Find where the given text appears and provide that cell's center as (x, y) coordinate. 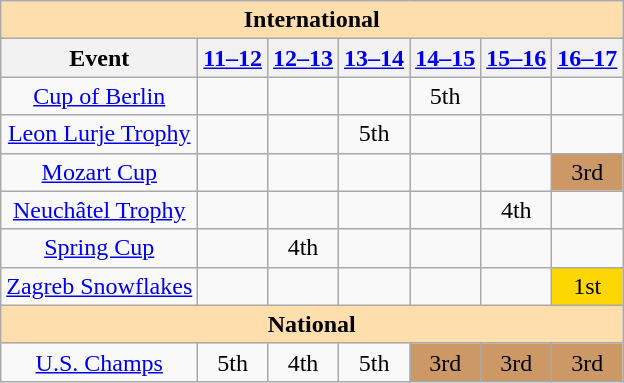
Event (100, 58)
Neuchâtel Trophy (100, 210)
International (312, 20)
1st (588, 286)
13–14 (374, 58)
Zagreb Snowflakes (100, 286)
Mozart Cup (100, 172)
Spring Cup (100, 248)
11–12 (233, 58)
15–16 (516, 58)
12–13 (304, 58)
Leon Lurje Trophy (100, 134)
Cup of Berlin (100, 96)
14–15 (446, 58)
National (312, 324)
U.S. Champs (100, 362)
16–17 (588, 58)
